Extract the [X, Y] coordinate from the center of the cell holding the provided text.  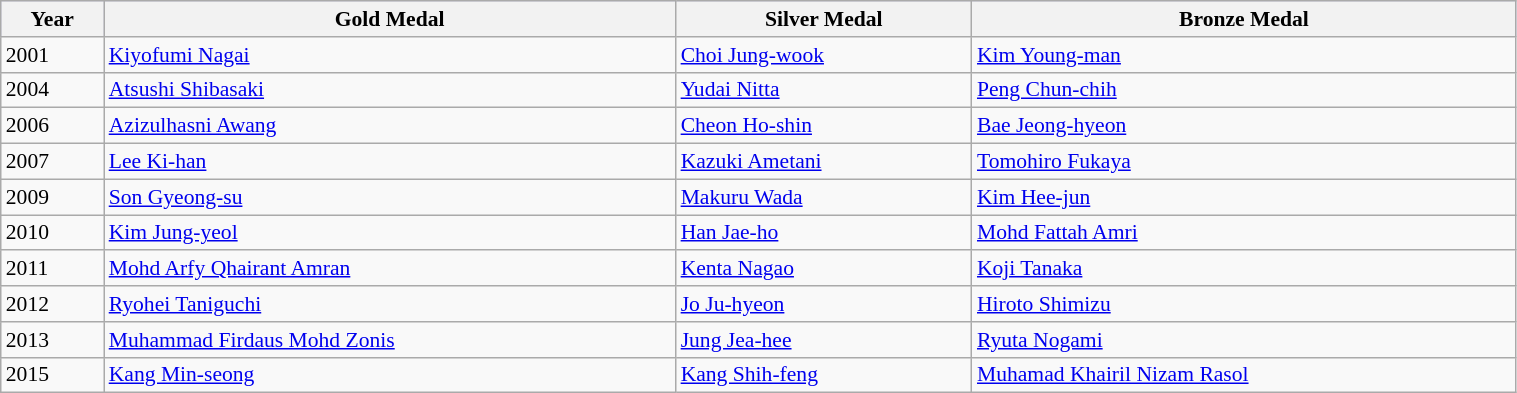
2004 [52, 90]
Muhamad Khairil Nizam Rasol [1244, 375]
Year [52, 19]
Ryohei Taniguchi [390, 304]
Bae Jeong-hyeon [1244, 126]
2015 [52, 375]
2012 [52, 304]
2001 [52, 55]
Peng Chun-chih [1244, 90]
2011 [52, 269]
Tomohiro Fukaya [1244, 162]
2013 [52, 340]
Jo Ju-hyeon [824, 304]
Makuru Wada [824, 197]
Kang Shih-feng [824, 375]
Lee Ki-han [390, 162]
Ryuta Nogami [1244, 340]
2007 [52, 162]
Kim Jung-yeol [390, 233]
Hiroto Shimizu [1244, 304]
Kenta Nagao [824, 269]
Azizulhasni Awang [390, 126]
Silver Medal [824, 19]
Yudai Nitta [824, 90]
Gold Medal [390, 19]
Kim Young-man [1244, 55]
Muhammad Firdaus Mohd Zonis [390, 340]
Atsushi Shibasaki [390, 90]
Kazuki Ametani [824, 162]
2010 [52, 233]
Kiyofumi Nagai [390, 55]
Mohd Arfy Qhairant Amran [390, 269]
Cheon Ho-shin [824, 126]
Kang Min-seong [390, 375]
Jung Jea-hee [824, 340]
Choi Jung-wook [824, 55]
2009 [52, 197]
Son Gyeong-su [390, 197]
2006 [52, 126]
Mohd Fattah Amri [1244, 233]
Koji Tanaka [1244, 269]
Han Jae-ho [824, 233]
Bronze Medal [1244, 19]
Kim Hee-jun [1244, 197]
